Find where the given text appears and provide that cell's center as (X, Y) coordinate. 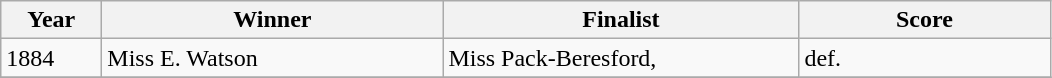
def. (924, 58)
Finalist (621, 20)
Miss E. Watson (272, 58)
Score (924, 20)
1884 (52, 58)
Miss Pack-Beresford, (621, 58)
Winner (272, 20)
Year (52, 20)
